Return (x, y) of the center of cell containing provided text 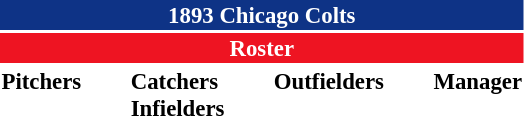
Roster (262, 48)
1893 Chicago Colts (262, 15)
